Return the (x, y) coordinate for the center point of the cell that contains the specified text.  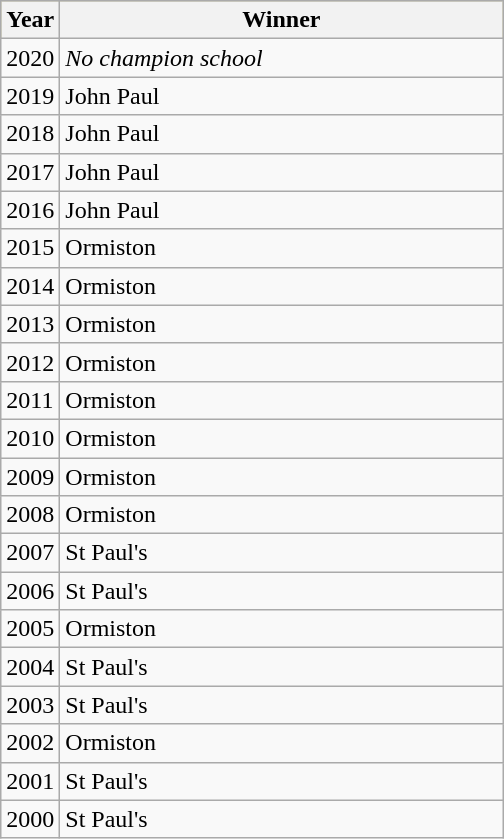
2003 (30, 705)
2020 (30, 58)
2015 (30, 248)
2009 (30, 477)
2005 (30, 629)
2017 (30, 172)
2006 (30, 591)
2019 (30, 96)
2002 (30, 743)
Year (30, 20)
2000 (30, 819)
2013 (30, 324)
2001 (30, 781)
2010 (30, 438)
2018 (30, 134)
2004 (30, 667)
2012 (30, 362)
No champion school (282, 58)
2014 (30, 286)
2008 (30, 515)
2011 (30, 400)
Winner (282, 20)
2016 (30, 210)
2007 (30, 553)
